Detect which cell encompasses the target text, then output its [x, y] center coordinate. 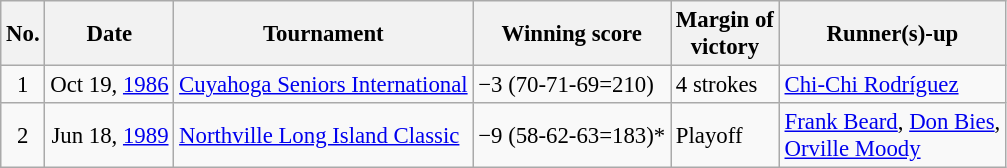
Chi-Chi Rodríguez [892, 85]
−9 (58-62-63=183)* [572, 136]
−3 (70-71-69=210) [572, 85]
Runner(s)-up [892, 34]
2 [23, 136]
Cuyahoga Seniors International [324, 85]
Date [110, 34]
Playoff [726, 136]
1 [23, 85]
Jun 18, 1989 [110, 136]
Frank Beard, Don Bies, Orville Moody [892, 136]
Margin ofvictory [726, 34]
4 strokes [726, 85]
Northville Long Island Classic [324, 136]
Oct 19, 1986 [110, 85]
No. [23, 34]
Tournament [324, 34]
Winning score [572, 34]
